Detect which cell encompasses the target text, then output its [X, Y] center coordinate. 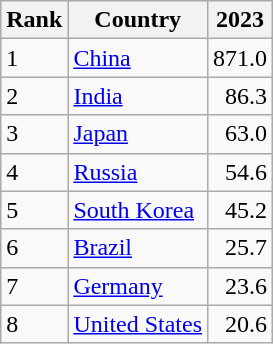
63.0 [240, 134]
1 [34, 58]
45.2 [240, 210]
20.6 [240, 324]
86.3 [240, 96]
3 [34, 134]
Country [138, 20]
Brazil [138, 248]
8 [34, 324]
4 [34, 172]
2 [34, 96]
6 [34, 248]
China [138, 58]
54.6 [240, 172]
India [138, 96]
Germany [138, 286]
Russia [138, 172]
2023 [240, 20]
871.0 [240, 58]
25.7 [240, 248]
Rank [34, 20]
United States [138, 324]
7 [34, 286]
South Korea [138, 210]
Japan [138, 134]
5 [34, 210]
23.6 [240, 286]
